Detect which cell encompasses the target text, then output its (X, Y) center coordinate. 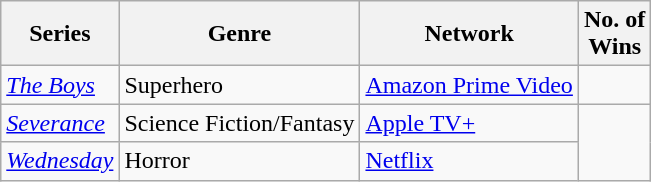
Horror (240, 161)
Genre (240, 34)
Wednesday (60, 161)
Netflix (469, 161)
Science Fiction/Fantasy (240, 123)
No. ofWins (614, 34)
Superhero (240, 85)
Amazon Prime Video (469, 85)
Series (60, 34)
The Boys (60, 85)
Network (469, 34)
Severance (60, 123)
Apple TV+ (469, 123)
